Identify which cell holds the provided text, then report its (X, Y) central coordinate. 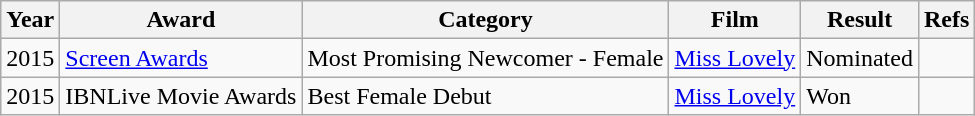
Film (735, 20)
Award (181, 20)
Year (30, 20)
Won (860, 96)
Category (486, 20)
Screen Awards (181, 58)
Result (860, 20)
Most Promising Newcomer - Female (486, 58)
IBNLive Movie Awards (181, 96)
Best Female Debut (486, 96)
Refs (946, 20)
Nominated (860, 58)
